Return the (X, Y) coordinate for the center point of the cell that contains the specified text.  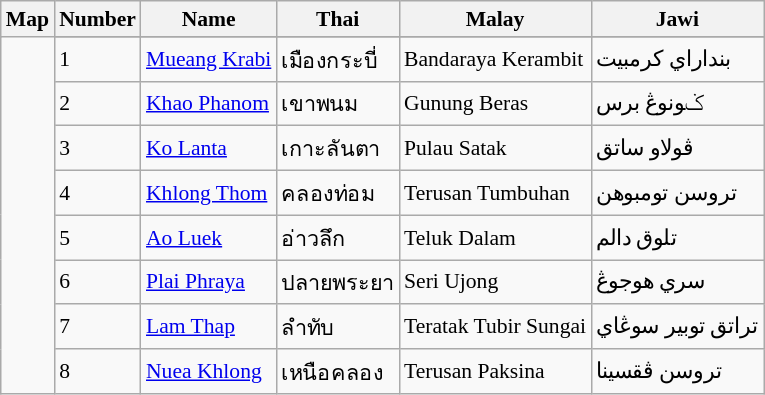
Malay (495, 19)
6 (98, 282)
7 (98, 328)
تلوق دالم (677, 238)
ปลายพระยา (338, 282)
Terusan Paksina (495, 372)
Jawi (677, 19)
4 (98, 194)
เหนือคลอง (338, 372)
ลำทับ (338, 328)
تراتق توبير سوڠاي (677, 328)
Nuea Khlong (208, 372)
بنداراي کرمبيت (677, 60)
Khlong Thom (208, 194)
تروسن ڤقسينا (677, 372)
Terusan Tumbuhan (495, 194)
เมืองกระบี่ (338, 60)
8 (98, 372)
Lam Thap (208, 328)
3 (98, 148)
Number (98, 19)
เกาะลันตา (338, 148)
เขาพนม (338, 104)
Teratak Tubir Sungai (495, 328)
تروسن تومبوهن (677, 194)
Thai (338, 19)
ݢونوڠ برس (677, 104)
ڤولاو ساتق (677, 148)
Map (28, 19)
Gunung Beras (495, 104)
Mueang Krabi (208, 60)
Teluk Dalam (495, 238)
Name (208, 19)
2 (98, 104)
5 (98, 238)
Pulau Satak (495, 148)
1 (98, 60)
سري هوجوڠ (677, 282)
Seri Ujong (495, 282)
Plai Phraya (208, 282)
Ao Luek (208, 238)
Ko Lanta (208, 148)
อ่าวลึก (338, 238)
คลองท่อม (338, 194)
Bandaraya Kerambit (495, 60)
Khao Phanom (208, 104)
